Identify which cell holds the provided text, then report its (x, y) central coordinate. 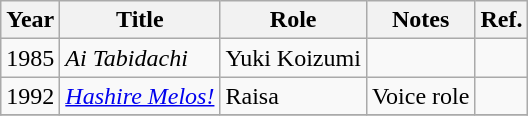
Notes (420, 20)
Role (293, 20)
Raisa (293, 96)
Ref. (502, 20)
Ai Tabidachi (140, 58)
Hashire Melos! (140, 96)
Voice role (420, 96)
1992 (30, 96)
Title (140, 20)
Yuki Koizumi (293, 58)
Year (30, 20)
1985 (30, 58)
